Output the [x, y] coordinate of the center of the cell containing the given text.  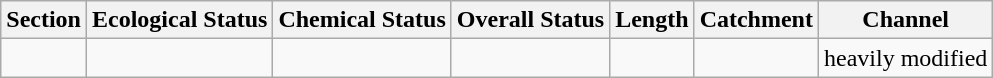
Length [652, 20]
Overall Status [530, 20]
heavily modified [905, 58]
Section [44, 20]
Catchment [756, 20]
Chemical Status [362, 20]
Channel [905, 20]
Ecological Status [179, 20]
